Pinpoint the cell where the given text exists, returning its [x, y] midpoint coordinate. 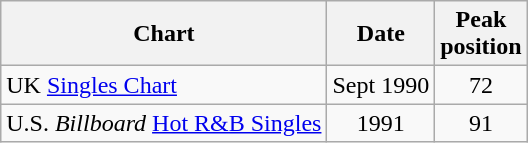
Chart [164, 34]
UK Singles Chart [164, 85]
Date [381, 34]
Sept 1990 [381, 85]
72 [481, 85]
1991 [381, 123]
U.S. Billboard Hot R&B Singles [164, 123]
91 [481, 123]
Peakposition [481, 34]
